Identify which cell holds the provided text, then report its (x, y) central coordinate. 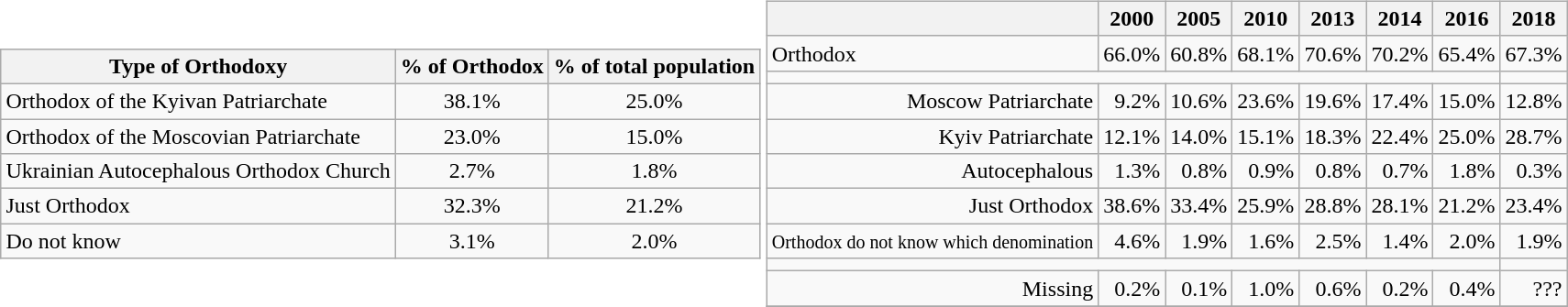
4.6% (1132, 241)
Missing (932, 289)
1.0% (1265, 289)
25.9% (1265, 206)
2.7% (471, 171)
65.4% (1467, 53)
2016 (1467, 18)
2.5% (1333, 241)
2005 (1199, 18)
38.1% (471, 101)
23.4% (1533, 206)
Do not know (198, 241)
3.1% (471, 241)
70.6% (1333, 53)
Orthodox of the Kyivan Patriarchate (198, 101)
28.8% (1333, 206)
1.6% (1265, 241)
28.7% (1533, 137)
22.4% (1399, 137)
32.3% (471, 206)
Autocephalous (932, 171)
Orthodox (932, 53)
% of total population (654, 66)
15.1% (1265, 137)
0.1% (1199, 289)
12.1% (1132, 137)
17.4% (1399, 101)
23.0% (471, 137)
70.2% (1399, 53)
19.6% (1333, 101)
66.0% (1132, 53)
Moscow Patriarchate (932, 101)
38.6% (1132, 206)
0.6% (1333, 289)
1.4% (1399, 241)
Orthodox of the Moscovian Patriarchate (198, 137)
Kyiv Patriarchate (932, 137)
67.3% (1533, 53)
2018 (1533, 18)
28.1% (1399, 206)
9.2% (1132, 101)
Ukrainian Autocephalous Orthodox Church (198, 171)
2014 (1399, 18)
0.9% (1265, 171)
12.8% (1533, 101)
14.0% (1199, 137)
33.4% (1199, 206)
0.4% (1467, 289)
2010 (1265, 18)
10.6% (1199, 101)
23.6% (1265, 101)
Type of Orthodoxy (198, 66)
2000 (1132, 18)
% of Orthodox (471, 66)
0.7% (1399, 171)
60.8% (1199, 53)
Orthodox do not know which denomination (932, 241)
??? (1533, 289)
18.3% (1333, 137)
2013 (1333, 18)
0.3% (1533, 171)
1.3% (1132, 171)
68.1% (1265, 53)
